Output the [x, y] coordinate of the center of the cell containing the given text.  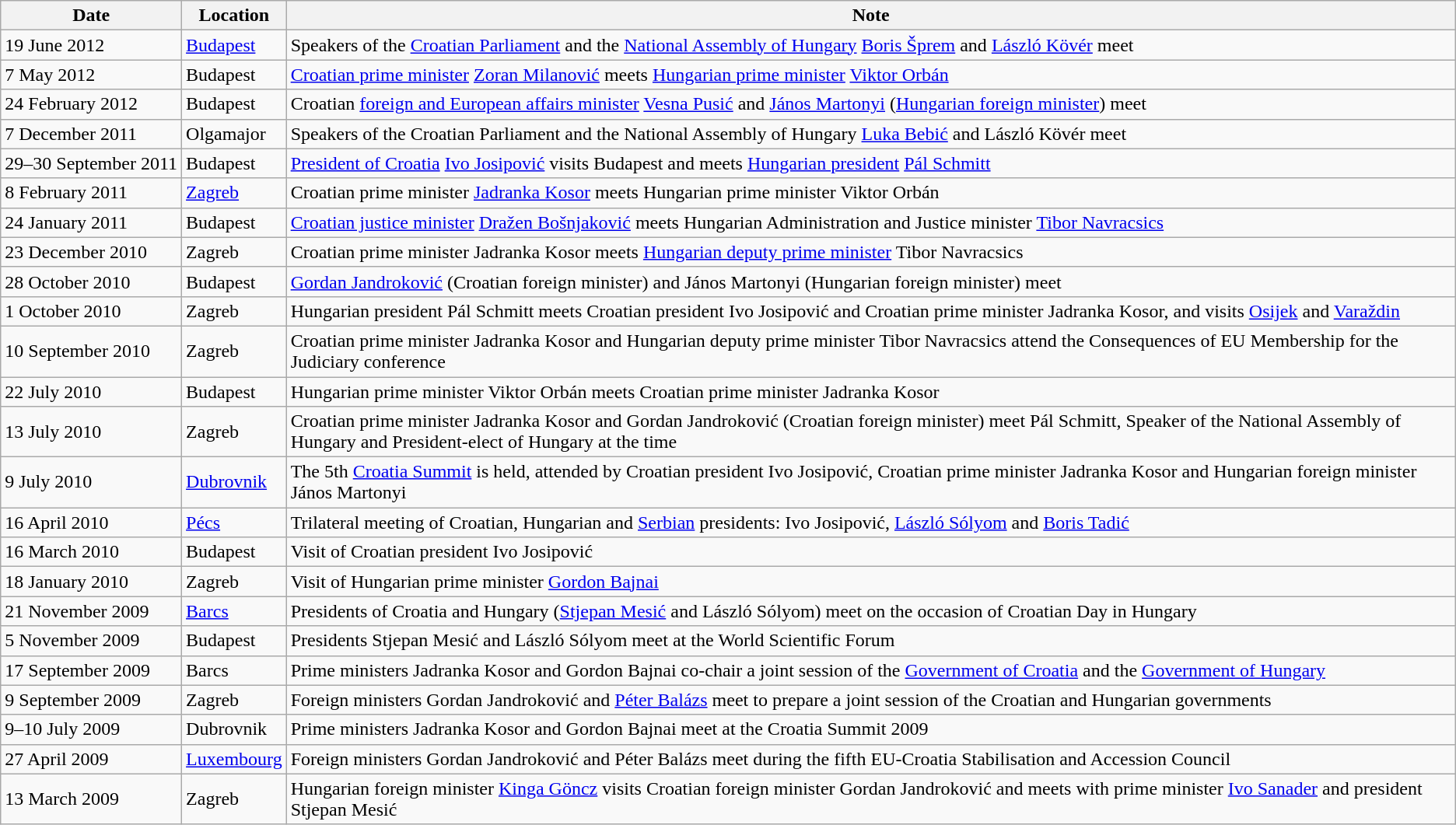
Presidents Stjepan Mesić and László Sólyom meet at the World Scientific Forum [871, 641]
13 July 2010 [92, 432]
9 September 2009 [92, 700]
Croatian prime minister Jadranka Kosor meets Hungarian prime minister Viktor Orbán [871, 193]
10 September 2010 [92, 351]
Pécs [235, 523]
16 April 2010 [92, 523]
21 November 2009 [92, 611]
23 December 2010 [92, 252]
Croatian prime minister Zoran Milanović meets Hungarian prime minister Viktor Orbán [871, 75]
Foreign ministers Gordan Jandroković and Péter Balázs meet to prepare a joint session of the Croatian and Hungarian governments [871, 700]
Foreign ministers Gordan Jandroković and Péter Balázs meet during the fifth EU-Croatia Stabilisation and Accession Council [871, 759]
Olgamajor [235, 134]
5 November 2009 [92, 641]
Presidents of Croatia and Hungary (Stjepan Mesić and László Sólyom) meet on the occasion of Croatian Day in Hungary [871, 611]
Gordan Jandroković (Croatian foreign minister) and János Martonyi (Hungarian foreign minister) meet [871, 281]
Prime ministers Jadranka Kosor and Gordon Bajnai co-chair a joint session of the Government of Croatia and the Government of Hungary [871, 670]
16 March 2010 [92, 552]
18 January 2010 [92, 582]
Note [871, 16]
Date [92, 16]
Visit of Hungarian prime minister Gordon Bajnai [871, 582]
22 July 2010 [92, 391]
Hungarian president Pál Schmitt meets Croatian president Ivo Josipović and Croatian prime minister Jadranka Kosor, and visits Osijek and Varaždin [871, 311]
Hungarian prime minister Viktor Orbán meets Croatian prime minister Jadranka Kosor [871, 391]
19 June 2012 [92, 45]
President of Croatia Ivo Josipović visits Budapest and meets Hungarian president Pál Schmitt [871, 163]
13 March 2009 [92, 799]
29–30 September 2011 [92, 163]
17 September 2009 [92, 670]
8 February 2011 [92, 193]
9–10 July 2009 [92, 729]
24 February 2012 [92, 104]
Croatian prime minister Jadranka Kosor meets Hungarian deputy prime minister Tibor Navracsics [871, 252]
24 January 2011 [92, 222]
Trilateral meeting of Croatian, Hungarian and Serbian presidents: Ivo Josipović, László Sólyom and Boris Tadić [871, 523]
Speakers of the Croatian Parliament and the National Assembly of Hungary Luka Bebić and László Kövér meet [871, 134]
28 October 2010 [92, 281]
7 May 2012 [92, 75]
Visit of Croatian president Ivo Josipović [871, 552]
1 October 2010 [92, 311]
7 December 2011 [92, 134]
Location [235, 16]
9 July 2010 [92, 482]
27 April 2009 [92, 759]
Luxembourg [235, 759]
Prime ministers Jadranka Kosor and Gordon Bajnai meet at the Croatia Summit 2009 [871, 729]
Croatian justice minister Dražen Bošnjaković meets Hungarian Administration and Justice minister Tibor Navracsics [871, 222]
Speakers of the Croatian Parliament and the National Assembly of Hungary Boris Šprem and László Kövér meet [871, 45]
Croatian foreign and European affairs minister Vesna Pusić and János Martonyi (Hungarian foreign minister) meet [871, 104]
